Provide the (x, y) coordinate of the cell's center where the given text is located.  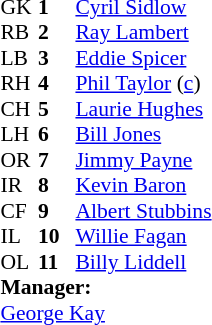
Laurie Hughes (143, 109)
5 (57, 109)
Jimmy Payne (143, 160)
7 (57, 160)
11 (57, 262)
Willie Fagan (143, 237)
9 (57, 211)
RB (19, 33)
10 (57, 237)
Eddie Spicer (143, 58)
4 (57, 83)
3 (57, 58)
Ray Lambert (143, 33)
2 (57, 33)
Kevin Baron (143, 185)
Bill Jones (143, 135)
Manager: (106, 287)
OL (19, 262)
OR (19, 160)
Albert Stubbins (143, 211)
CH (19, 109)
6 (57, 135)
Billy Liddell (143, 262)
Phil Taylor (c) (143, 83)
IR (19, 185)
CF (19, 211)
8 (57, 185)
LH (19, 135)
RH (19, 83)
IL (19, 237)
LB (19, 58)
